Return the [x, y] coordinate for the center point of the cell that contains the specified text.  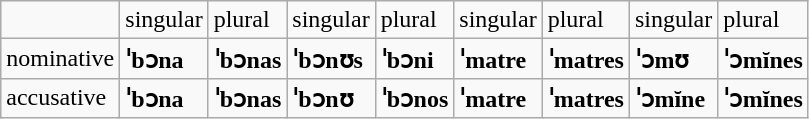
nominative [60, 59]
ˈbɔni [414, 59]
ˈbɔnʊs [331, 59]
ˈbɔnʊ [331, 98]
ˈɔmĭne [673, 98]
ˈbɔnos [414, 98]
ˈɔmʊ [673, 59]
accusative [60, 98]
